Pinpoint the cell where the given text exists, returning its (X, Y) midpoint coordinate. 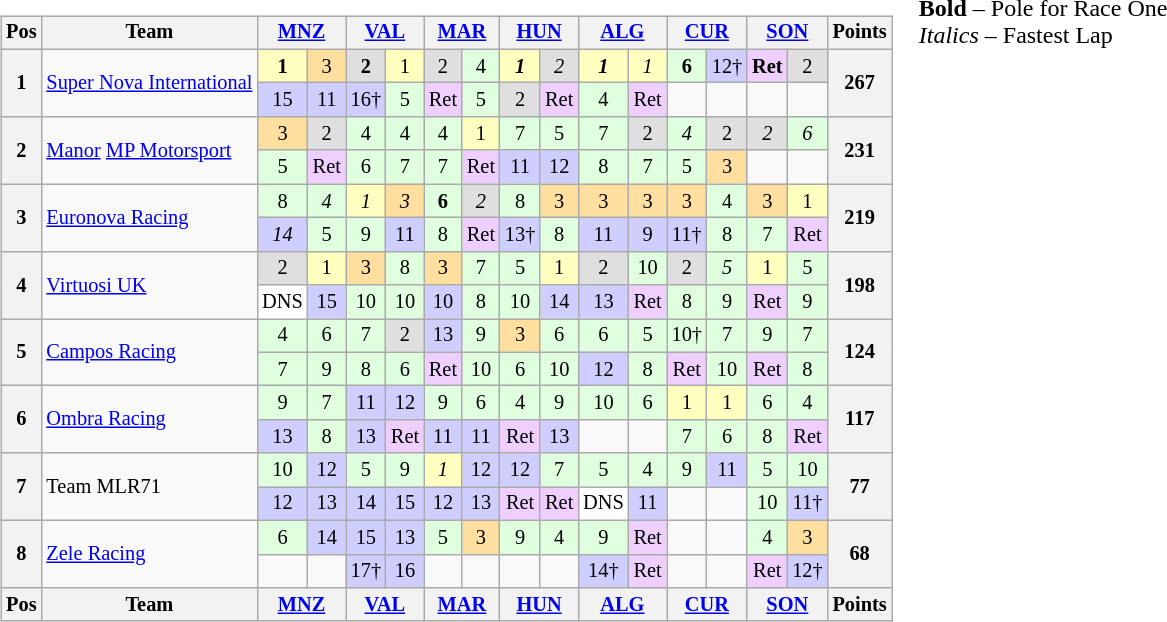
231 (860, 150)
Team MLR71 (149, 486)
Virtuosi UK (149, 284)
10† (687, 336)
267 (860, 82)
Ombra Racing (149, 420)
Manor MP Motorsport (149, 150)
16† (366, 100)
198 (860, 284)
Campos Racing (149, 352)
17† (366, 571)
77 (860, 486)
13† (520, 235)
Super Nova International (149, 82)
Euronova Racing (149, 218)
14† (603, 571)
219 (860, 218)
68 (860, 554)
117 (860, 420)
16 (405, 571)
124 (860, 352)
Zele Racing (149, 554)
